Find where the given text appears and provide that cell's center as (X, Y) coordinate. 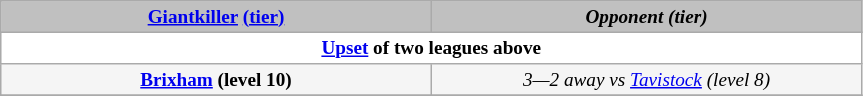
Brixham (level 10) (216, 80)
Upset of two leagues above (432, 48)
Giantkiller (tier) (216, 17)
Opponent (tier) (646, 17)
3—2 away vs Tavistock (level 8) (646, 80)
